Search for the cell housing the specified text and yield its [X, Y] center coordinate. 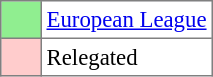
European League [126, 20]
Relegated [126, 57]
